Pinpoint the cell where the given text exists, returning its (X, Y) midpoint coordinate. 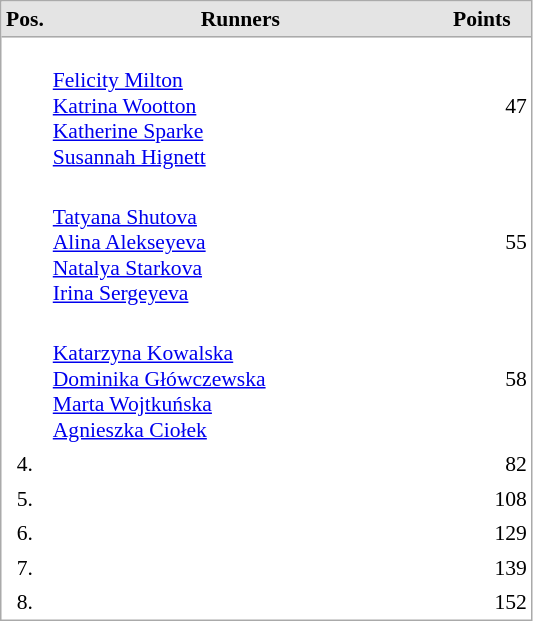
82 (482, 464)
129 (482, 533)
5. (26, 499)
Pos. (26, 20)
Felicity Milton Katrina Wootton Katherine Sparke Susannah Hignett (240, 106)
7. (26, 567)
Tatyana Shutova Alina Alekseyeva Natalya Starkova Irina Sergeyeva (240, 242)
Katarzyna Kowalska Dominika Główczewska Marta Wojtkuńska Agnieszka Ciołek (240, 378)
4. (26, 464)
108 (482, 499)
55 (482, 242)
6. (26, 533)
47 (482, 106)
Runners (240, 20)
8. (26, 602)
Points (482, 20)
58 (482, 378)
152 (482, 602)
139 (482, 567)
